Output the (X, Y) coordinate of the center of the cell containing the given text.  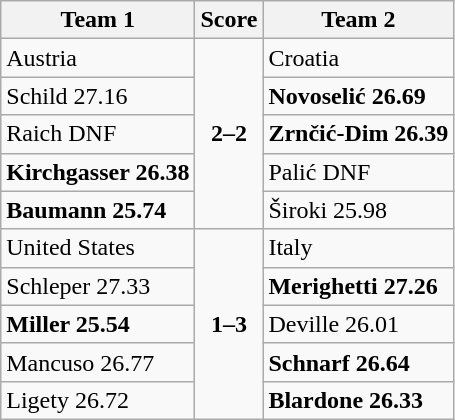
Team 2 (358, 20)
Italy (358, 248)
Palić DNF (358, 172)
Deville 26.01 (358, 324)
2–2 (229, 134)
Široki 25.98 (358, 210)
Novoselić 26.69 (358, 96)
Blardone 26.33 (358, 400)
Raich DNF (98, 134)
Team 1 (98, 20)
Score (229, 20)
Austria (98, 58)
Merighetti 27.26 (358, 286)
Miller 25.54 (98, 324)
Schnarf 26.64 (358, 362)
Croatia (358, 58)
Schleper 27.33 (98, 286)
1–3 (229, 324)
United States (98, 248)
Kirchgasser 26.38 (98, 172)
Mancuso 26.77 (98, 362)
Schild 27.16 (98, 96)
Ligety 26.72 (98, 400)
Zrnčić-Dim 26.39 (358, 134)
Baumann 25.74 (98, 210)
